Detect which cell encompasses the target text, then output its (x, y) center coordinate. 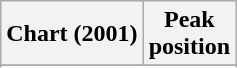
Chart (2001) (72, 34)
Peakposition (189, 34)
